From the cell containing the given text, extract its center point as [X, Y] coordinate. 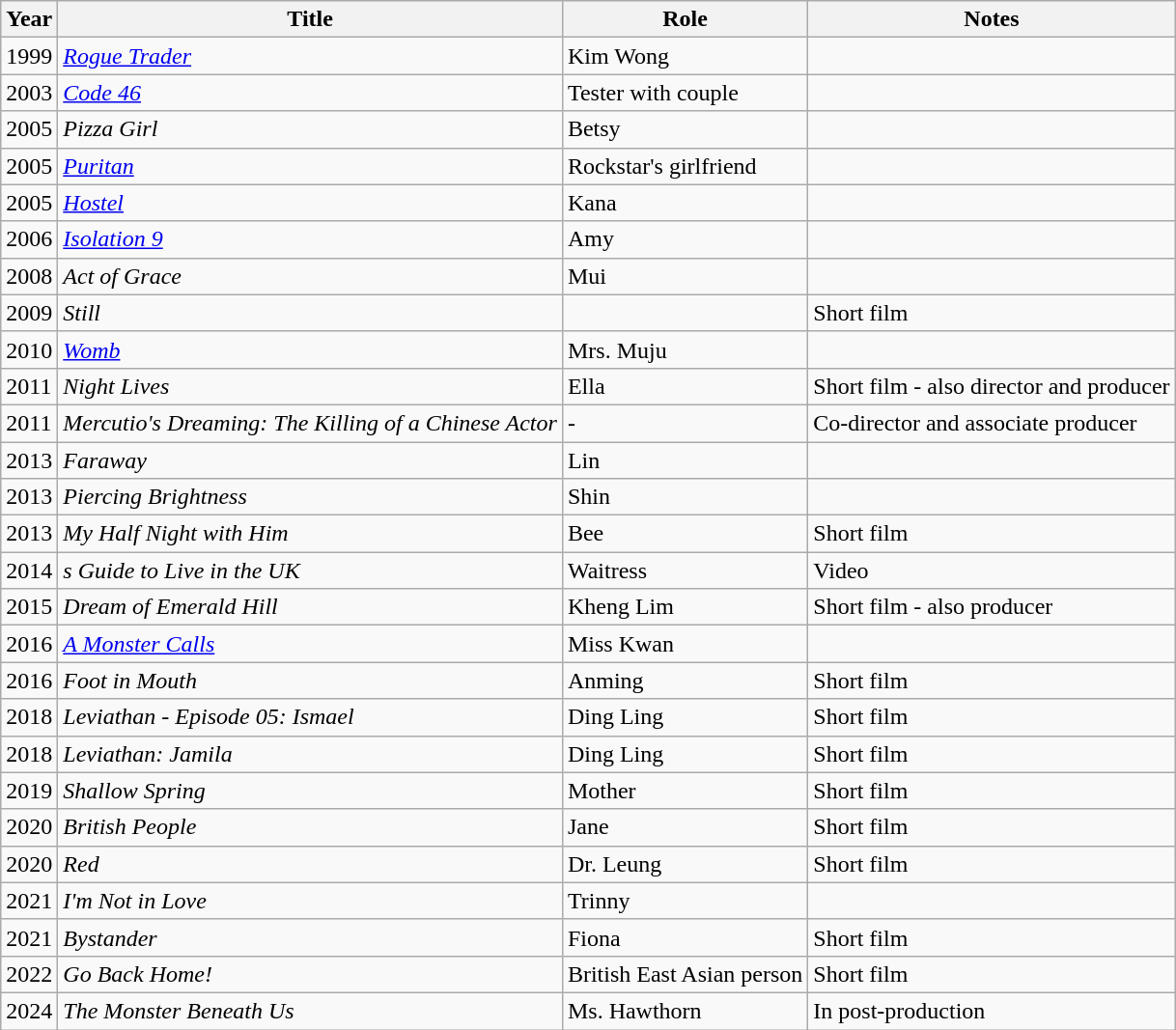
Leviathan - Episode 05: Ismael [311, 717]
Rogue Trader [311, 56]
- [685, 423]
Tester with couple [685, 93]
Title [311, 19]
Mui [685, 276]
2022 [29, 974]
Miss Kwan [685, 644]
Betsy [685, 129]
Night Lives [311, 386]
Fiona [685, 937]
Dream of Emerald Hill [311, 607]
2024 [29, 1011]
Short film - also director and producer [992, 386]
2006 [29, 239]
2019 [29, 791]
Puritan [311, 166]
Mrs. Muju [685, 349]
Piercing Brightness [311, 497]
Short film - also producer [992, 607]
Co-director and associate producer [992, 423]
2010 [29, 349]
The Monster Beneath Us [311, 1011]
Code 46 [311, 93]
A Monster Calls [311, 644]
Hostel [311, 203]
Rockstar's girlfriend [685, 166]
Pizza Girl [311, 129]
Kim Wong [685, 56]
Shin [685, 497]
Go Back Home! [311, 974]
Ms. Hawthorn [685, 1011]
Dr. Leung [685, 864]
Still [311, 313]
Ella [685, 386]
Bee [685, 534]
Faraway [311, 460]
Mercutio's Dreaming: The Killing of a Chinese Actor [311, 423]
Act of Grace [311, 276]
Red [311, 864]
2015 [29, 607]
2008 [29, 276]
Video [992, 571]
s Guide to Live in the UK [311, 571]
Year [29, 19]
Mother [685, 791]
Waitress [685, 571]
Kheng Lim [685, 607]
In post-production [992, 1011]
2003 [29, 93]
Womb [311, 349]
Lin [685, 460]
Trinny [685, 901]
Notes [992, 19]
Anming [685, 681]
My Half Night with Him [311, 534]
Kana [685, 203]
2009 [29, 313]
British East Asian person [685, 974]
Bystander [311, 937]
1999 [29, 56]
Amy [685, 239]
Role [685, 19]
Foot in Mouth [311, 681]
British People [311, 827]
Shallow Spring [311, 791]
Leviathan: Jamila [311, 754]
Isolation 9 [311, 239]
Jane [685, 827]
2014 [29, 571]
I'm Not in Love [311, 901]
